Pinpoint the cell where the given text exists, returning its (X, Y) midpoint coordinate. 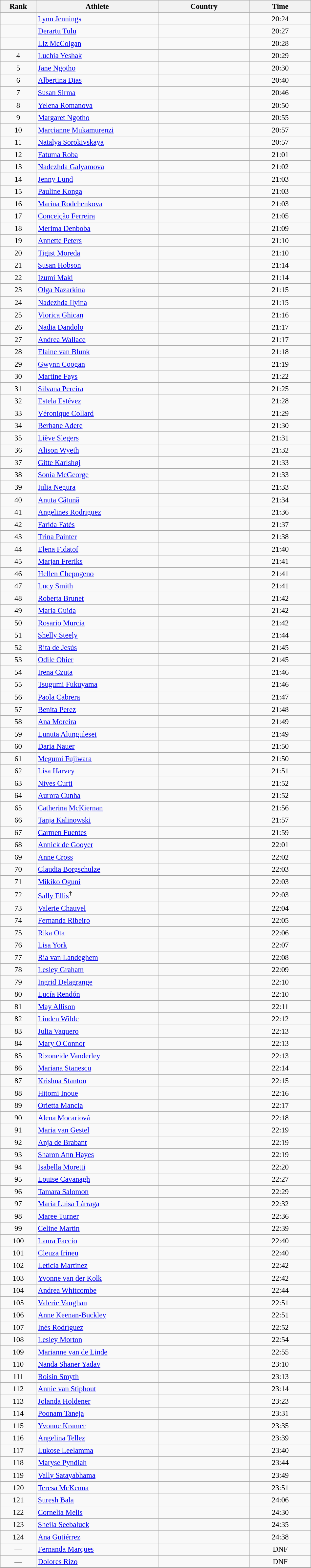
60 (18, 746)
104 (18, 1290)
Maria Guida (97, 611)
21 (18, 265)
58 (18, 722)
16 (18, 204)
Suresh Bala (97, 1500)
42 (18, 524)
Yvonne Kramer (97, 1426)
81 (18, 1007)
Yvonne van der Kolk (97, 1278)
22:39 (280, 1229)
118 (18, 1463)
Poonam Taneja (97, 1414)
112 (18, 1389)
Rizoneide Vanderley (97, 1056)
Celine Martin (97, 1229)
9 (18, 117)
Rita de Jesús (97, 648)
Ana Gutiérrez (97, 1537)
54 (18, 672)
20:24 (280, 19)
21:48 (280, 709)
Iulia Negura (97, 487)
76 (18, 945)
22:27 (280, 1179)
23:51 (280, 1488)
22:06 (280, 933)
21:36 (280, 512)
119 (18, 1475)
19 (18, 241)
Shelly Steely (97, 635)
22:16 (280, 1093)
31 (18, 389)
Mikiko Oguni (97, 882)
40 (18, 500)
Paola Cabrera (97, 697)
22:02 (280, 857)
Fernanda Marques (97, 1549)
Ingrid Delagrange (97, 982)
Gitte Karlshøj (97, 463)
Maria Luisa Lárraga (97, 1204)
22:54 (280, 1340)
111 (18, 1376)
Liève Slegers (97, 438)
22:36 (280, 1216)
Isabella Moretti (97, 1167)
Lynn Jennings (97, 19)
Hellen Chepngeno (97, 574)
Teresa McKenna (97, 1488)
65 (18, 808)
108 (18, 1340)
Anja de Brabant (97, 1142)
23:35 (280, 1426)
Lucy Smith (97, 586)
Sharon Ann Hayes (97, 1155)
7 (18, 93)
85 (18, 1056)
78 (18, 970)
Olga Nazarkina (97, 290)
21:38 (280, 537)
Annick de Gooyer (97, 845)
Time (280, 7)
94 (18, 1167)
Orietta Mancia (97, 1105)
Maryse Pyndiah (97, 1463)
21:51 (280, 771)
Lisa York (97, 945)
62 (18, 771)
22:08 (280, 957)
Tsugumi Fukuyama (97, 685)
Anne Keenan-Buckley (97, 1315)
Nadia Dandolo (97, 327)
Lesley Graham (97, 970)
23:23 (280, 1401)
Cornelia Melis (97, 1512)
Fatuma Roba (97, 154)
10 (18, 130)
Tigist Moreda (97, 253)
47 (18, 586)
53 (18, 660)
20 (18, 253)
Irena Czuta (97, 672)
59 (18, 734)
102 (18, 1266)
Louise Cavanagh (97, 1179)
Lesley Morton (97, 1340)
Aurora Cunha (97, 796)
93 (18, 1155)
Valerie Chauvel (97, 908)
Claudia Borgschulze (97, 869)
115 (18, 1426)
18 (18, 229)
24:38 (280, 1537)
26 (18, 327)
68 (18, 845)
Athlete (97, 7)
8 (18, 105)
20:27 (280, 31)
23:14 (280, 1389)
96 (18, 1192)
24 (18, 302)
Country (204, 7)
22:17 (280, 1105)
103 (18, 1278)
44 (18, 549)
98 (18, 1216)
22:14 (280, 1069)
87 (18, 1081)
Valerie Vaughan (97, 1303)
21:44 (280, 635)
Alison Wyeth (97, 450)
20:50 (280, 105)
Rank (18, 7)
Susan Hobson (97, 265)
21:18 (280, 352)
21:29 (280, 414)
22:55 (280, 1352)
100 (18, 1241)
20:46 (280, 93)
83 (18, 1031)
6 (18, 80)
43 (18, 537)
Liz McColgan (97, 44)
21:16 (280, 315)
5 (18, 68)
21:19 (280, 364)
86 (18, 1069)
Tamara Salomon (97, 1192)
20:28 (280, 44)
23:39 (280, 1438)
4 (18, 56)
21:40 (280, 549)
22:01 (280, 845)
Maria van Gestel (97, 1130)
Ana Moreira (97, 722)
22:32 (280, 1204)
21:47 (280, 697)
113 (18, 1401)
75 (18, 933)
27 (18, 339)
Derartu Tulu (97, 31)
92 (18, 1142)
23:44 (280, 1463)
Lisa Harvey (97, 771)
121 (18, 1500)
Catherina McKiernan (97, 808)
Andrea Whitcombe (97, 1290)
Véronique Collard (97, 414)
29 (18, 364)
23:13 (280, 1376)
25 (18, 315)
55 (18, 685)
21:34 (280, 500)
67 (18, 833)
66 (18, 820)
13 (18, 167)
20:40 (280, 80)
120 (18, 1488)
Andrea Wallace (97, 339)
88 (18, 1093)
22:05 (280, 920)
57 (18, 709)
73 (18, 908)
46 (18, 574)
11 (18, 142)
22:20 (280, 1167)
80 (18, 994)
Sally Ellis† (97, 895)
Julia Vaquero (97, 1031)
Albertina Dias (97, 80)
21:25 (280, 389)
24:30 (280, 1512)
Marcianne Mukamurenzi (97, 130)
79 (18, 982)
23:49 (280, 1475)
22:07 (280, 945)
34 (18, 426)
Nadezhda Galyamova (97, 167)
21:09 (280, 229)
69 (18, 857)
21:02 (280, 167)
50 (18, 623)
97 (18, 1204)
41 (18, 512)
Sonia McGeorge (97, 475)
21:57 (280, 820)
22:12 (280, 1019)
30 (18, 377)
May Allison (97, 1007)
22:44 (280, 1290)
91 (18, 1130)
21:37 (280, 524)
Daria Nauer (97, 746)
Annette Peters (97, 241)
Jolanda Holdener (97, 1401)
21:31 (280, 438)
23:31 (280, 1414)
95 (18, 1179)
114 (18, 1414)
Farida Fatès (97, 524)
21:30 (280, 426)
36 (18, 450)
Nadezhda Ilyina (97, 302)
Hitomi Inoue (97, 1093)
Marjan Freriks (97, 561)
Anne Cross (97, 857)
70 (18, 869)
Inés Rodríguez (97, 1327)
Roisin Smyth (97, 1376)
32 (18, 401)
Alena Mocariová (97, 1118)
Tanja Kalinowski (97, 820)
21:32 (280, 450)
64 (18, 796)
Conceição Ferreira (97, 216)
22:29 (280, 1192)
Silvana Pereira (97, 389)
72 (18, 895)
Dolores Rizo (97, 1561)
22:52 (280, 1327)
Angelines Rodriguez (97, 512)
21:05 (280, 216)
Annie van Stiphout (97, 1389)
Elena Fidatof (97, 549)
Estela Estévez (97, 401)
56 (18, 697)
20:55 (280, 117)
21:56 (280, 808)
37 (18, 463)
22:18 (280, 1118)
35 (18, 438)
Marianne van de Linde (97, 1352)
123 (18, 1525)
22:15 (280, 1081)
71 (18, 882)
48 (18, 598)
24:06 (280, 1500)
Izumi Maki (97, 278)
Berhane Adere (97, 426)
Rika Ota (97, 933)
24:35 (280, 1525)
Benita Perez (97, 709)
Susan Sirma (97, 93)
Luchia Yeshak (97, 56)
74 (18, 920)
Mary O'Connor (97, 1044)
Jane Ngotho (97, 68)
33 (18, 414)
49 (18, 611)
23 (18, 290)
105 (18, 1303)
38 (18, 475)
Ria van Landeghem (97, 957)
Nanda Shaner Yadav (97, 1364)
Krishna Stanton (97, 1081)
63 (18, 783)
22:11 (280, 1007)
21:28 (280, 401)
Gwynn Coogan (97, 364)
Marina Rodchenkova (97, 204)
Viorica Ghican (97, 315)
124 (18, 1537)
45 (18, 561)
23:40 (280, 1451)
Leticia Martinez (97, 1266)
Linden Wilde (97, 1019)
Carmen Fuentes (97, 833)
101 (18, 1253)
61 (18, 759)
Nives Curti (97, 783)
106 (18, 1315)
Megumi Fujiwara (97, 759)
107 (18, 1327)
51 (18, 635)
90 (18, 1118)
Sheila Seebaluck (97, 1525)
Elaine van Blunk (97, 352)
14 (18, 179)
20:29 (280, 56)
17 (18, 216)
84 (18, 1044)
28 (18, 352)
12 (18, 154)
Pauline Konga (97, 192)
Lunuta Alungulesei (97, 734)
82 (18, 1019)
22:09 (280, 970)
99 (18, 1229)
39 (18, 487)
Lucía Rendón (97, 994)
52 (18, 648)
Natalya Sorokivskaya (97, 142)
Fernanda Ribeiro (97, 920)
Odile Ohier (97, 660)
Vally Satayabhama (97, 1475)
22 (18, 278)
Trina Painter (97, 537)
109 (18, 1352)
Margaret Ngotho (97, 117)
Merima Denboba (97, 229)
Angelina Tellez (97, 1438)
Martine Fays (97, 377)
Maree Turner (97, 1216)
Anuța Cătună (97, 500)
Cleuza Irineu (97, 1253)
Yelena Romanova (97, 105)
117 (18, 1451)
77 (18, 957)
Lukose Leelamma (97, 1451)
Roberta Brunet (97, 598)
Rosario Murcia (97, 623)
21:59 (280, 833)
Jenny Lund (97, 179)
116 (18, 1438)
21:01 (280, 154)
23:10 (280, 1364)
89 (18, 1105)
21:22 (280, 377)
20:30 (280, 68)
110 (18, 1364)
122 (18, 1512)
Mariana Stanescu (97, 1069)
15 (18, 192)
Laura Faccio (97, 1241)
22:04 (280, 908)
